Return [X, Y] of the center of cell containing provided text 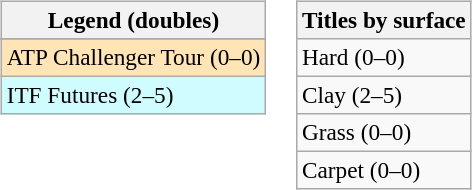
Hard (0–0) [384, 57]
Grass (0–0) [384, 133]
Legend (doubles) [133, 20]
Carpet (0–0) [384, 171]
Titles by surface [384, 20]
ATP Challenger Tour (0–0) [133, 57]
ITF Futures (2–5) [133, 95]
Clay (2–5) [384, 95]
